Detect which cell encompasses the target text, then output its [X, Y] center coordinate. 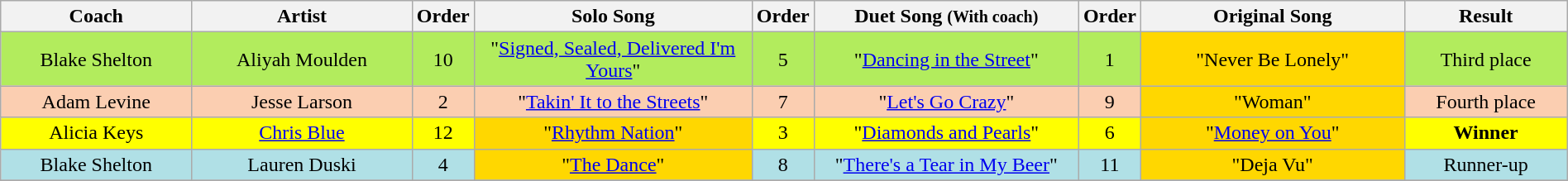
"Let's Go Crazy" [946, 102]
Runner-up [1485, 164]
7 [782, 102]
Lauren Duski [303, 164]
Coach [96, 17]
"Diamonds and Pearls" [946, 133]
Adam Levine [96, 102]
Winner [1485, 133]
"There's a Tear in My Beer" [946, 164]
11 [1110, 164]
12 [443, 133]
Original Song [1272, 17]
6 [1110, 133]
Solo Song [613, 17]
Jesse Larson [303, 102]
9 [1110, 102]
Result [1485, 17]
3 [782, 133]
8 [782, 164]
"Rhythm Nation" [613, 133]
Duet Song (With coach) [946, 17]
"Money on You" [1272, 133]
10 [443, 60]
5 [782, 60]
Fourth place [1485, 102]
Chris Blue [303, 133]
"Signed, Sealed, Delivered I'm Yours" [613, 60]
Alicia Keys [96, 133]
1 [1110, 60]
"Takin' It to the Streets" [613, 102]
"Woman" [1272, 102]
"Dancing in the Street" [946, 60]
"Deja Vu" [1272, 164]
"Never Be Lonely" [1272, 60]
4 [443, 164]
Artist [303, 17]
Third place [1485, 60]
"The Dance" [613, 164]
2 [443, 102]
Aliyah Moulden [303, 60]
